Detect which cell encompasses the target text, then output its [x, y] center coordinate. 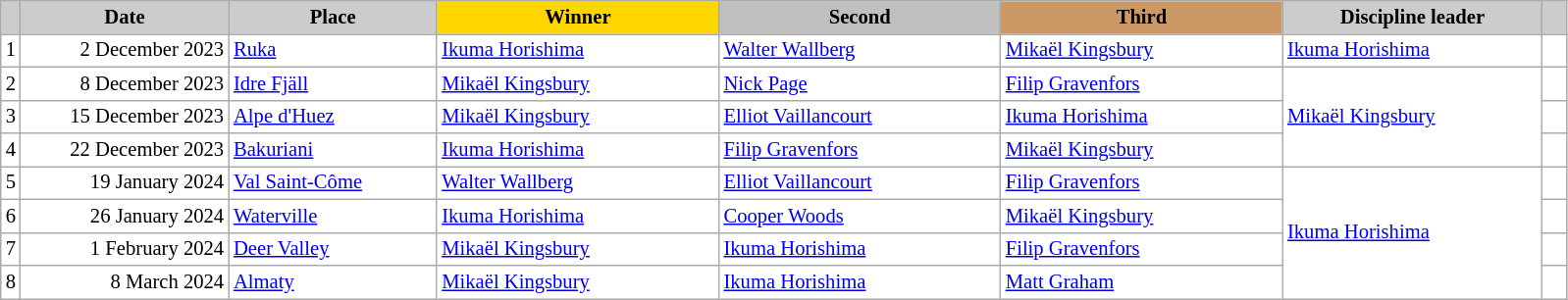
15 December 2023 [125, 117]
Second [860, 17]
Alpe d'Huez [333, 117]
Ruka [333, 50]
2 December 2023 [125, 50]
19 January 2024 [125, 182]
Waterville [333, 216]
Winner [577, 17]
7 [11, 249]
8 December 2023 [125, 83]
22 December 2023 [125, 150]
Date [125, 17]
Bakuriani [333, 150]
Val Saint-Côme [333, 182]
5 [11, 182]
2 [11, 83]
Almaty [333, 281]
Matt Graham [1142, 281]
Cooper Woods [860, 216]
Nick Page [860, 83]
Discipline leader [1413, 17]
1 [11, 50]
8 March 2024 [125, 281]
4 [11, 150]
Third [1142, 17]
3 [11, 117]
8 [11, 281]
6 [11, 216]
Place [333, 17]
Deer Valley [333, 249]
26 January 2024 [125, 216]
Idre Fjäll [333, 83]
1 February 2024 [125, 249]
